Find where the given text appears and provide that cell's center as (X, Y) coordinate. 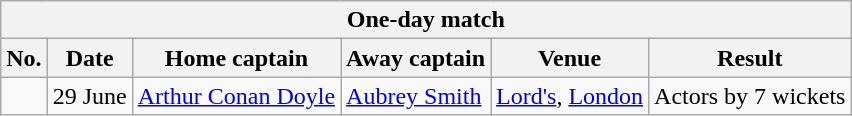
Actors by 7 wickets (750, 96)
Result (750, 58)
Venue (570, 58)
Home captain (236, 58)
Lord's, London (570, 96)
One-day match (426, 20)
Date (90, 58)
29 June (90, 96)
Aubrey Smith (416, 96)
No. (24, 58)
Arthur Conan Doyle (236, 96)
Away captain (416, 58)
